Extract the (X, Y) coordinate from the center of the cell holding the provided text.  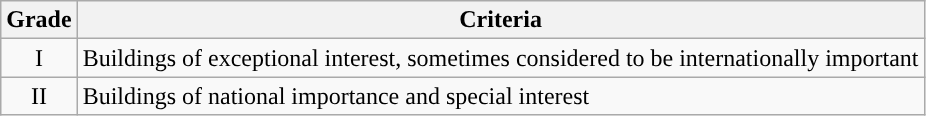
Criteria (500, 20)
Buildings of national importance and special interest (500, 96)
Grade (39, 20)
II (39, 96)
Buildings of exceptional interest, sometimes considered to be internationally important (500, 58)
I (39, 58)
